Extract the (X, Y) coordinate from the center of the cell holding the provided text.  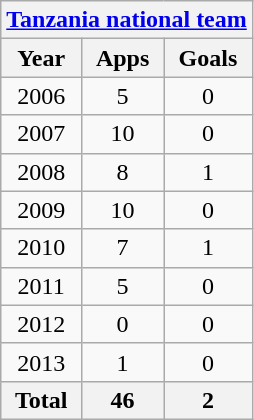
Goals (208, 58)
2006 (42, 96)
2 (208, 400)
Tanzania national team (127, 20)
2008 (42, 172)
Apps (123, 58)
Total (42, 400)
Year (42, 58)
2012 (42, 324)
2013 (42, 362)
2010 (42, 248)
8 (123, 172)
2009 (42, 210)
46 (123, 400)
7 (123, 248)
2011 (42, 286)
2007 (42, 134)
